Return the [X, Y] coordinate for the center point of the cell that contains the specified text.  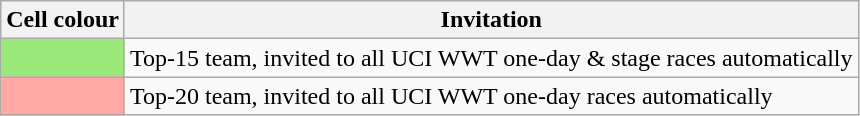
Invitation [491, 20]
Cell colour [63, 20]
Top-20 team, invited to all UCI WWT one-day races automatically [491, 96]
Top-15 team, invited to all UCI WWT one-day & stage races automatically [491, 58]
